For the text-containing cell, return its midpoint in [x, y] coordinate format. 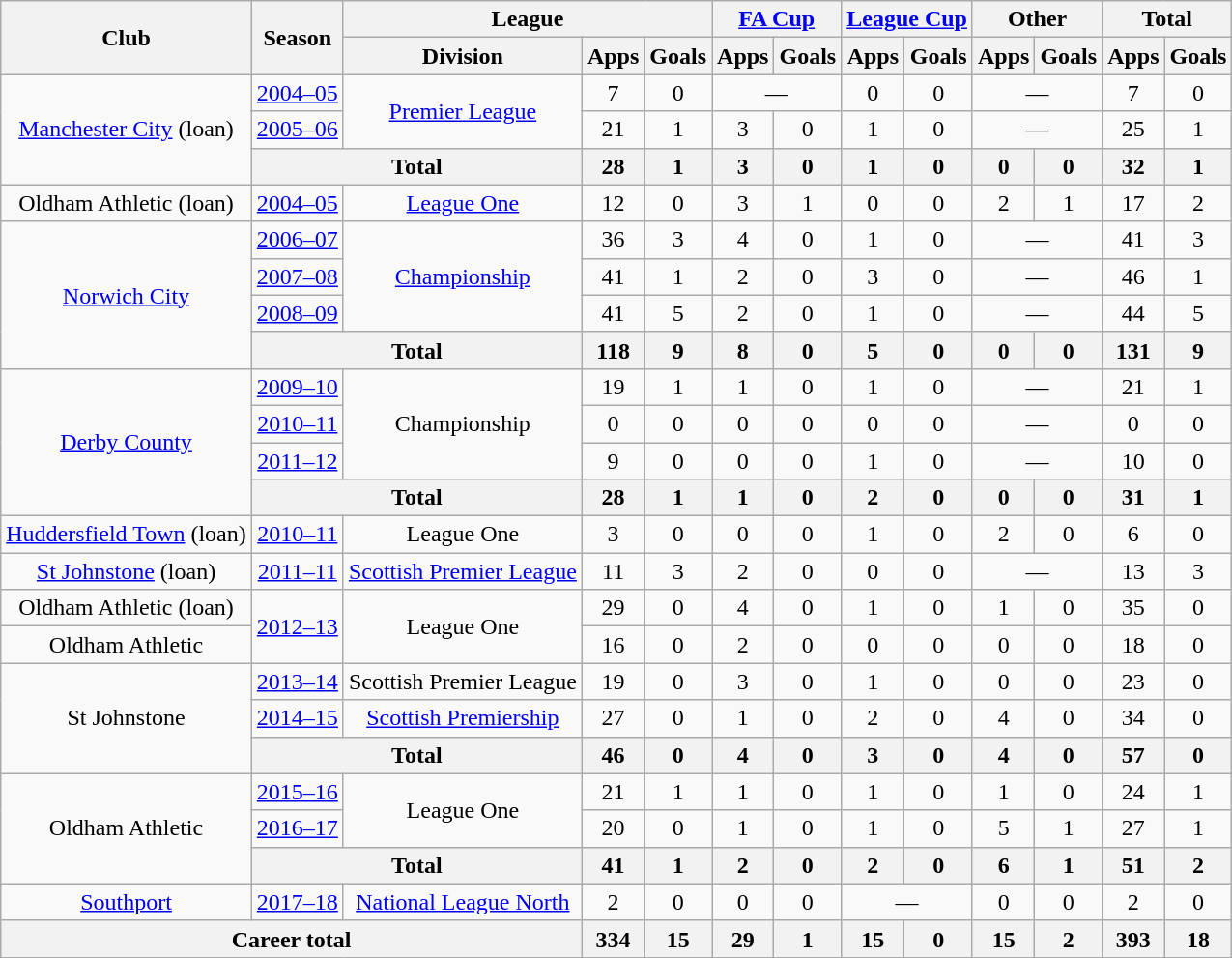
Scottish Premiership [462, 718]
16 [613, 645]
Career total [292, 939]
Other [1037, 19]
35 [1133, 608]
2009–10 [298, 387]
National League North [462, 902]
24 [1133, 792]
League Cup [907, 19]
Premier League [462, 111]
32 [1133, 166]
12 [613, 203]
2014–15 [298, 718]
2011–11 [298, 571]
34 [1133, 718]
118 [613, 350]
Southport [127, 902]
13 [1133, 571]
2006–07 [298, 240]
393 [1133, 939]
League [528, 19]
St Johnstone [127, 718]
St Johnstone (loan) [127, 571]
334 [613, 939]
2005–06 [298, 130]
10 [1133, 461]
2017–18 [298, 902]
36 [613, 240]
17 [1133, 203]
2007–08 [298, 276]
44 [1133, 313]
23 [1133, 682]
Club [127, 38]
Derby County [127, 442]
51 [1133, 865]
131 [1133, 350]
2012–13 [298, 626]
20 [613, 828]
FA Cup [777, 19]
Norwich City [127, 295]
Manchester City (loan) [127, 130]
2015–16 [298, 792]
11 [613, 571]
57 [1133, 755]
8 [743, 350]
2011–12 [298, 461]
2013–14 [298, 682]
31 [1133, 498]
2016–17 [298, 828]
Division [462, 56]
2008–09 [298, 313]
Huddersfield Town (loan) [127, 535]
Season [298, 38]
25 [1133, 130]
